Extract the (x, y) coordinate from the center of the cell holding the provided text.  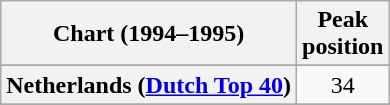
Chart (1994–1995) (149, 34)
34 (343, 85)
Netherlands (Dutch Top 40) (149, 85)
Peakposition (343, 34)
